Search for the cell housing the specified text and yield its (X, Y) center coordinate. 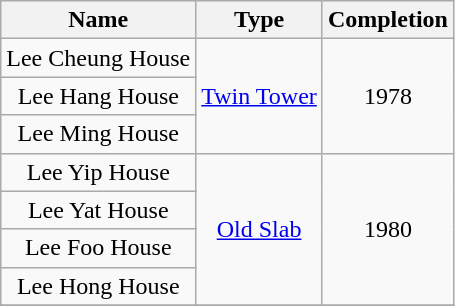
Lee Ming House (98, 134)
Old Slab (260, 229)
1980 (388, 229)
Lee Hong House (98, 286)
Name (98, 20)
Twin Tower (260, 96)
Type (260, 20)
Lee Yat House (98, 210)
Lee Cheung House (98, 58)
Lee Hang House (98, 96)
1978 (388, 96)
Completion (388, 20)
Lee Yip House (98, 172)
Lee Foo House (98, 248)
